Determine the (x, y) coordinate at the center of the cell enclosing the given text.  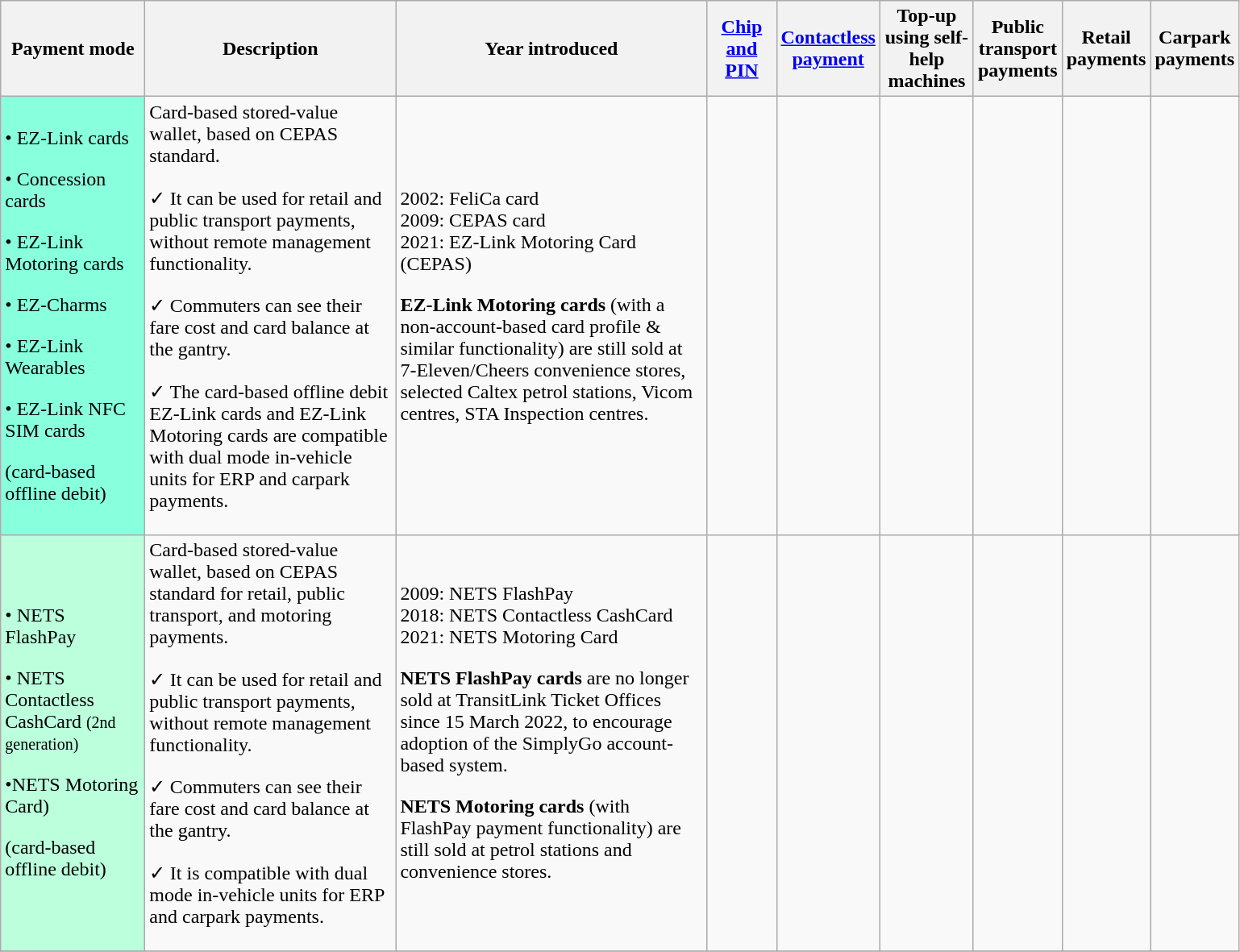
Payment mode (73, 48)
Year introduced (551, 48)
Top-up using self-help machines (926, 48)
• EZ-Link cards • Concession cards • EZ-Link Motoring cards • EZ-Charms • EZ-Link Wearables • EZ-Link NFC SIM cards (card-based offline debit) (73, 316)
Public transport payments (1017, 48)
Chip and PIN (742, 48)
Retail payments (1106, 48)
Description (271, 48)
Contactless payment (828, 48)
• NETS FlashPay • NETS Contactless CashCard (2nd generation) •NETS Motoring Card) (card-based offline debit) (73, 743)
Carpark payments (1195, 48)
